Return the (X, Y) coordinate for the center point of the cell that contains the specified text.  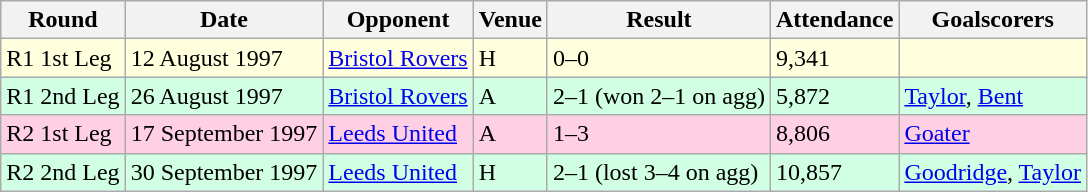
Date (224, 20)
10,857 (834, 172)
Opponent (398, 20)
Goalscorers (993, 20)
9,341 (834, 58)
R1 1st Leg (63, 58)
R1 2nd Leg (63, 96)
Result (658, 20)
Venue (510, 20)
2–1 (won 2–1 on agg) (658, 96)
26 August 1997 (224, 96)
R2 2nd Leg (63, 172)
0–0 (658, 58)
8,806 (834, 134)
Taylor, Bent (993, 96)
R2 1st Leg (63, 134)
12 August 1997 (224, 58)
30 September 1997 (224, 172)
17 September 1997 (224, 134)
2–1 (lost 3–4 on agg) (658, 172)
Goater (993, 134)
1–3 (658, 134)
Round (63, 20)
Goodridge, Taylor (993, 172)
5,872 (834, 96)
Attendance (834, 20)
